Return the [x, y] coordinate for the center point of the cell that contains the specified text.  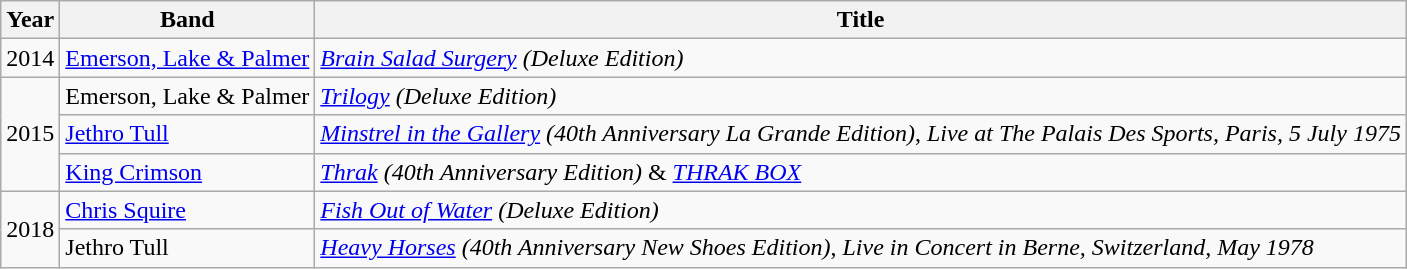
Minstrel in the Gallery (40th Anniversary La Grande Edition), Live at The Palais Des Sports, Paris, 5 July 1975 [861, 134]
Title [861, 20]
2015 [30, 134]
King Crimson [188, 172]
Thrak (40th Anniversary Edition) & THRAK BOX [861, 172]
Chris Squire [188, 210]
Trilogy (Deluxe Edition) [861, 96]
Brain Salad Surgery (Deluxe Edition) [861, 58]
Band [188, 20]
2018 [30, 229]
2014 [30, 58]
Year [30, 20]
Fish Out of Water (Deluxe Edition) [861, 210]
Heavy Horses (40th Anniversary New Shoes Edition), Live in Concert in Berne, Switzerland, May 1978 [861, 248]
